Extract the (x, y) coordinate from the center of the cell holding the provided text.  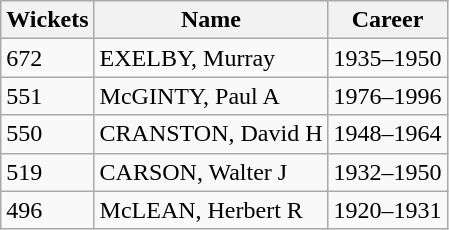
Wickets (48, 20)
519 (48, 172)
CARSON, Walter J (211, 172)
1976–1996 (388, 96)
1948–1964 (388, 134)
551 (48, 96)
McLEAN, Herbert R (211, 210)
550 (48, 134)
496 (48, 210)
1920–1931 (388, 210)
CRANSTON, David H (211, 134)
McGINTY, Paul A (211, 96)
Name (211, 20)
1935–1950 (388, 58)
EXELBY, Murray (211, 58)
Career (388, 20)
672 (48, 58)
1932–1950 (388, 172)
